Pinpoint the cell where the given text exists, returning its (x, y) midpoint coordinate. 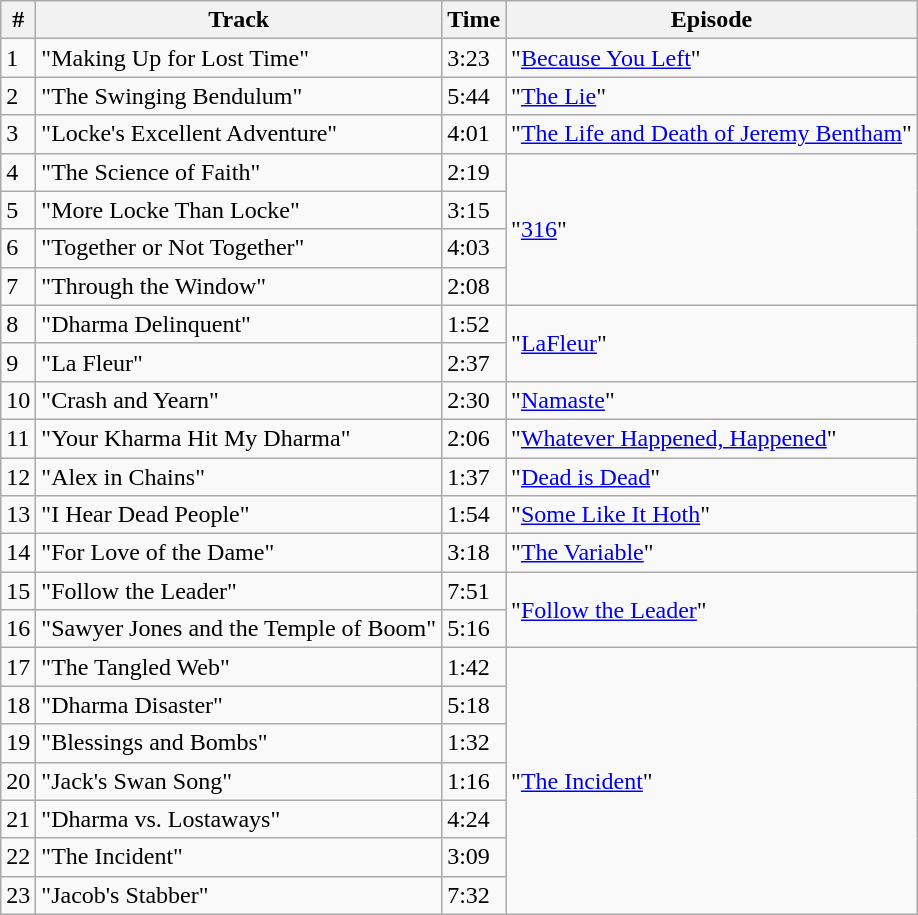
Track (239, 20)
7:51 (474, 591)
3:09 (474, 857)
"Jacob's Stabber" (239, 895)
9 (18, 362)
2:37 (474, 362)
"Dharma Delinquent" (239, 324)
1:37 (474, 477)
"Some Like It Hoth" (712, 515)
Episode (712, 20)
6 (18, 248)
"The Tangled Web" (239, 667)
14 (18, 553)
18 (18, 705)
"Namaste" (712, 400)
"The Lie" (712, 96)
"Dharma vs. Lostaways" (239, 819)
"The Swinging Bendulum" (239, 96)
4:24 (474, 819)
"Through the Window" (239, 286)
"Together or Not Together" (239, 248)
7 (18, 286)
5:16 (474, 629)
# (18, 20)
4 (18, 172)
4:01 (474, 134)
"Dead is Dead" (712, 477)
"I Hear Dead People" (239, 515)
3:23 (474, 58)
"La Fleur" (239, 362)
4:03 (474, 248)
"Whatever Happened, Happened" (712, 438)
8 (18, 324)
"Jack's Swan Song" (239, 781)
5:18 (474, 705)
3:18 (474, 553)
10 (18, 400)
17 (18, 667)
2 (18, 96)
"316" (712, 229)
21 (18, 819)
"LaFleur" (712, 343)
1 (18, 58)
3 (18, 134)
"Blessings and Bombs" (239, 743)
20 (18, 781)
13 (18, 515)
15 (18, 591)
1:54 (474, 515)
"Making Up for Lost Time" (239, 58)
"Sawyer Jones and the Temple of Boom" (239, 629)
3:15 (474, 210)
7:32 (474, 895)
Time (474, 20)
11 (18, 438)
"The Variable" (712, 553)
19 (18, 743)
16 (18, 629)
"Your Kharma Hit My Dharma" (239, 438)
"Locke's Excellent Adventure" (239, 134)
"More Locke Than Locke" (239, 210)
1:16 (474, 781)
1:52 (474, 324)
12 (18, 477)
"Crash and Yearn" (239, 400)
2:06 (474, 438)
2:08 (474, 286)
1:32 (474, 743)
5 (18, 210)
"Because You Left" (712, 58)
"For Love of the Dame" (239, 553)
1:42 (474, 667)
"The Life and Death of Jeremy Bentham" (712, 134)
"The Science of Faith" (239, 172)
2:19 (474, 172)
"Dharma Disaster" (239, 705)
22 (18, 857)
"Alex in Chains" (239, 477)
23 (18, 895)
2:30 (474, 400)
5:44 (474, 96)
